From the cell containing the given text, extract its center point as (x, y) coordinate. 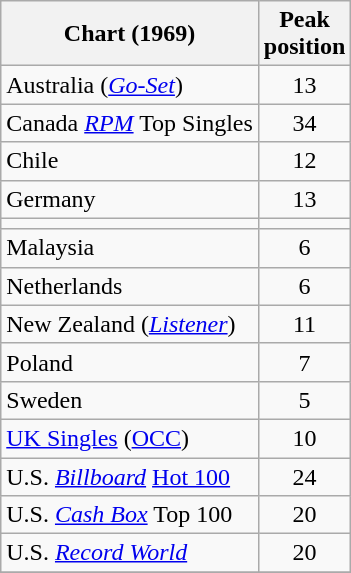
Poland (130, 362)
Sweden (130, 400)
Malaysia (130, 248)
Germany (130, 199)
24 (304, 477)
U.S. Record World (130, 553)
Australia (Go-Set) (130, 85)
U.S. Cash Box Top 100 (130, 515)
Chart (1969) (130, 34)
7 (304, 362)
Canada RPM Top Singles (130, 123)
Peakposition (304, 34)
New Zealand (Listener) (130, 324)
11 (304, 324)
UK Singles (OCC) (130, 438)
Chile (130, 161)
5 (304, 400)
10 (304, 438)
U.S. Billboard Hot 100 (130, 477)
12 (304, 161)
34 (304, 123)
Netherlands (130, 286)
